For the text-containing cell, return its midpoint in (X, Y) coordinate format. 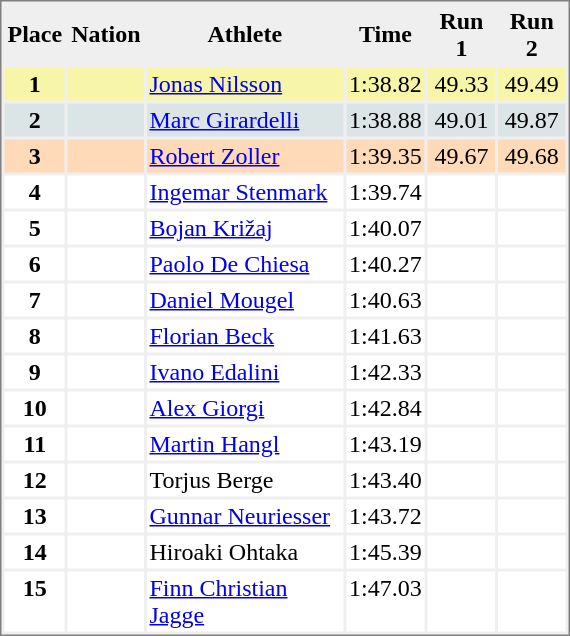
8 (34, 336)
Nation (106, 34)
1:38.82 (386, 84)
12 (34, 480)
49.49 (532, 84)
1:40.63 (386, 300)
Ivano Edalini (244, 372)
Florian Beck (244, 336)
Jonas Nilsson (244, 84)
Run 1 (462, 34)
49.68 (532, 156)
49.67 (462, 156)
Robert Zoller (244, 156)
1:47.03 (386, 602)
3 (34, 156)
1:39.74 (386, 192)
1:43.72 (386, 516)
15 (34, 602)
Ingemar Stenmark (244, 192)
Time (386, 34)
1:41.63 (386, 336)
1:40.27 (386, 264)
49.87 (532, 120)
Athlete (244, 34)
Daniel Mougel (244, 300)
7 (34, 300)
Bojan Križaj (244, 228)
1:38.88 (386, 120)
Paolo De Chiesa (244, 264)
Martin Hangl (244, 444)
4 (34, 192)
2 (34, 120)
49.01 (462, 120)
6 (34, 264)
49.33 (462, 84)
14 (34, 552)
9 (34, 372)
11 (34, 444)
1:42.84 (386, 408)
5 (34, 228)
1:43.19 (386, 444)
10 (34, 408)
Place (34, 34)
1:42.33 (386, 372)
Finn Christian Jagge (244, 602)
Gunnar Neuriesser (244, 516)
Alex Giorgi (244, 408)
Hiroaki Ohtaka (244, 552)
Marc Girardelli (244, 120)
1:45.39 (386, 552)
1 (34, 84)
Run 2 (532, 34)
Torjus Berge (244, 480)
13 (34, 516)
1:39.35 (386, 156)
1:43.40 (386, 480)
1:40.07 (386, 228)
